From the cell containing the given text, extract its center point as (X, Y) coordinate. 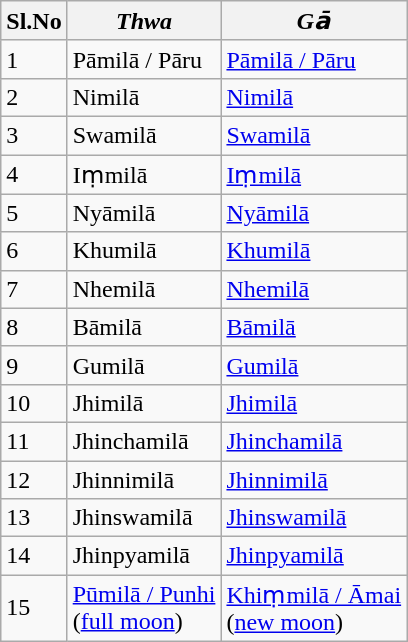
5 (34, 213)
15 (34, 608)
12 (34, 479)
Khiṃmilā / Āmai(new moon) (314, 608)
6 (34, 251)
4 (34, 174)
7 (34, 289)
1 (34, 59)
11 (34, 441)
14 (34, 556)
2 (34, 97)
Gа̄ (314, 21)
10 (34, 403)
Thwa (144, 21)
8 (34, 327)
3 (34, 135)
Sl.No (34, 21)
Pūmilā / Punhi(full moon) (144, 608)
9 (34, 365)
13 (34, 518)
